Search for the cell housing the specified text and yield its (x, y) center coordinate. 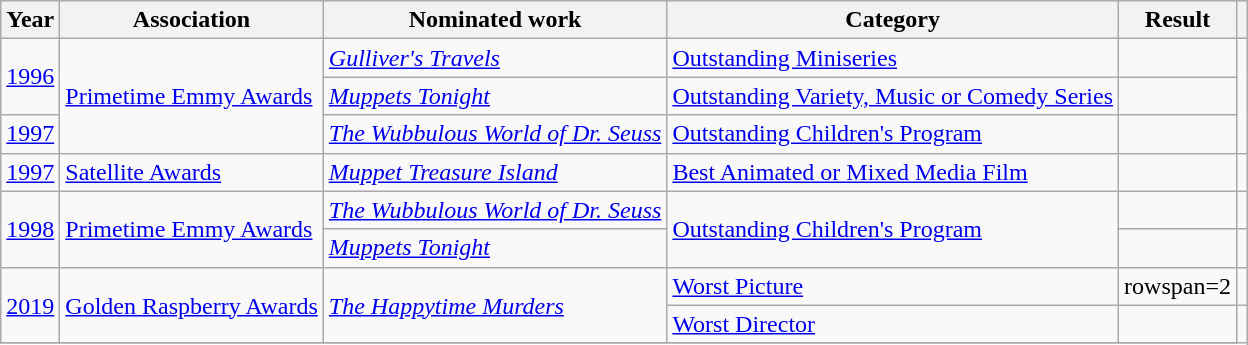
Best Animated or Mixed Media Film (893, 172)
1998 (30, 229)
Outstanding Variety, Music or Comedy Series (893, 96)
Gulliver's Travels (495, 58)
rowspan=2 (1178, 286)
The Happytime Murders (495, 305)
Category (893, 20)
2019 (30, 305)
Result (1178, 20)
Nominated work (495, 20)
Year (30, 20)
1996 (30, 77)
Satellite Awards (192, 172)
Worst Picture (893, 286)
Outstanding Miniseries (893, 58)
Golden Raspberry Awards (192, 305)
Muppet Treasure Island (495, 172)
Worst Director (893, 324)
Association (192, 20)
